Provide the (x, y) coordinate of the cell's center where the given text is located.  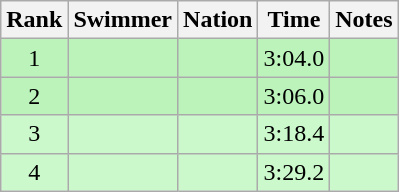
3:29.2 (294, 172)
3:18.4 (294, 134)
3 (34, 134)
1 (34, 58)
3:04.0 (294, 58)
2 (34, 96)
Notes (364, 20)
Rank (34, 20)
3:06.0 (294, 96)
4 (34, 172)
Time (294, 20)
Nation (218, 20)
Swimmer (123, 20)
